Identify which cell holds the provided text, then report its [X, Y] central coordinate. 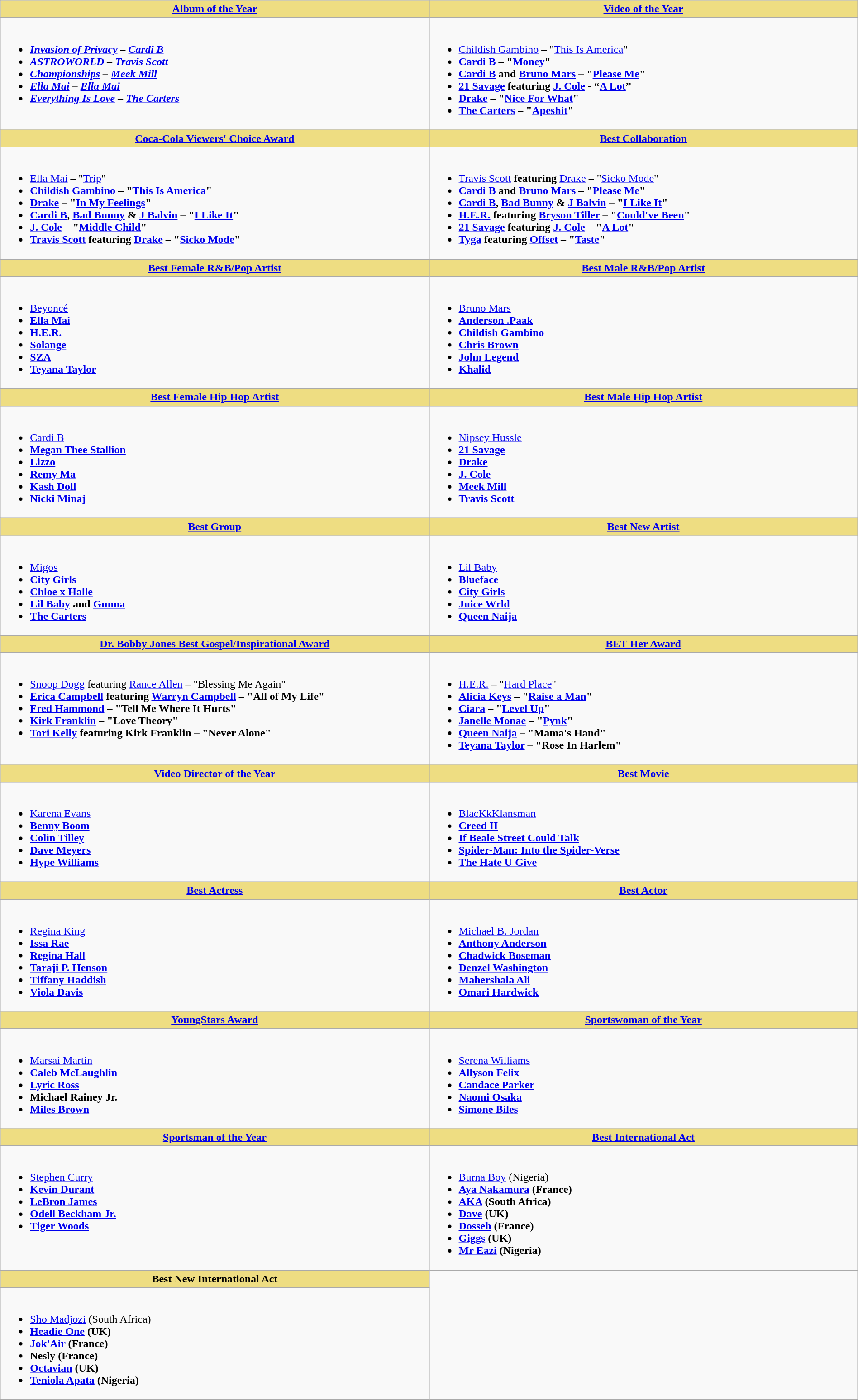
Serena WilliamsAllyson FelixCandace ParkerNaomi OsakaSimone Biles [643, 1078]
Lil BabyBluefaceCity GirlsJuice WrldQueen Naija [643, 585]
H.E.R. – "Hard Place"Alicia Keys – "Raise a Man"Ciara – "Level Up"Janelle Monae – "Pynk"Queen Naija – "Mama's Hand"Teyana Taylor – "Rose In Harlem" [643, 708]
BET Her Award [643, 644]
Album of the Year [214, 9]
Video Director of the Year [214, 773]
Bruno MarsAnderson .PaakChildish GambinoChris BrownJohn LegendKhalid [643, 332]
Best New International Act [214, 1279]
Karena EvansBenny BoomColin TilleyDave MeyersHype Williams [214, 832]
Best Group [214, 527]
Nipsey Hussle21 SavageDrakeJ. ColeMeek MillTravis Scott [643, 462]
BlacKkKlansmanCreed IIIf Beale Street Could TalkSpider-Man: Into the Spider-VerseThe Hate U Give [643, 832]
Stephen CurryKevin DurantLeBron JamesOdell Beckham Jr.Tiger Woods [214, 1208]
MigosCity GirlsChloe x HalleLil Baby and GunnaThe Carters [214, 585]
Best New Artist [643, 527]
Cardi BMegan Thee StallionLizzoRemy MaKash DollNicki Minaj [214, 462]
Burna Boy (Nigeria)Aya Nakamura (France)AKA (South Africa)Dave (UK)Dosseh (France)Giggs (UK)Mr Eazi (Nigeria) [643, 1208]
Sportsman of the Year [214, 1137]
BeyoncéElla MaiH.E.R.SolangeSZATeyana Taylor [214, 332]
Invasion of Privacy – Cardi BASTROWORLD – Travis ScottChampionships – Meek MillElla Mai – Ella MaiEverything Is Love – The Carters [214, 74]
Best Actress [214, 891]
Best Movie [643, 773]
Best Actor [643, 891]
Dr. Bobby Jones Best Gospel/Inspirational Award [214, 644]
Regina KingIssa RaeRegina HallTaraji P. HensonTiffany HaddishViola Davis [214, 955]
Video of the Year [643, 9]
Best Female Hip Hop Artist [214, 397]
Best International Act [643, 1137]
Sho Madjozi (South Africa)Headie One (UK)Jok'Air (France)Nesly (France)Octavian (UK)Teniola Apata (Nigeria) [214, 1343]
Best Male R&B/Pop Artist [643, 268]
YoungStars Award [214, 1020]
Best Female R&B/Pop Artist [214, 268]
Michael B. JordanAnthony AndersonChadwick BosemanDenzel WashingtonMahershala AliOmari Hardwick [643, 955]
Best Collaboration [643, 138]
Coca-Cola Viewers' Choice Award [214, 138]
Sportswoman of the Year [643, 1020]
Marsai MartinCaleb McLaughlinLyric RossMichael Rainey Jr.Miles Brown [214, 1078]
Best Male Hip Hop Artist [643, 397]
